Pinpoint the cell where the given text exists, returning its [x, y] midpoint coordinate. 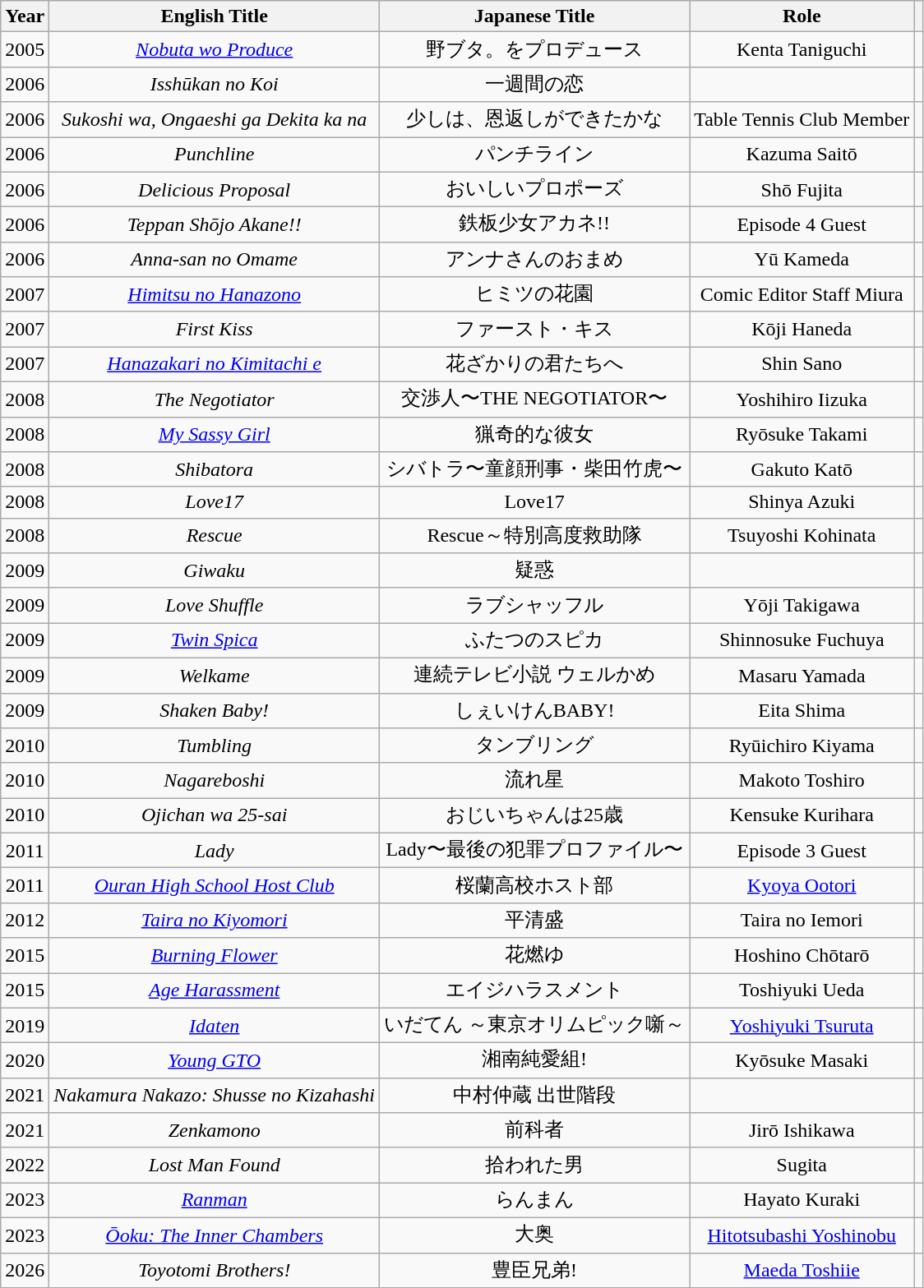
ヒミツの花園 [534, 294]
Yū Kameda [802, 260]
パンチライン [534, 155]
連続テレビ小説 ウェルかめ [534, 676]
Kensuke Kurihara [802, 815]
おいしいプロポーズ [534, 189]
タンブリング [534, 746]
Makoto Toshiro [802, 781]
Hitotsubashi Yoshinobu [802, 1235]
The Negotiator [215, 399]
Hayato Kuraki [802, 1200]
いだてん ～東京オリムピック噺～ [534, 1026]
平清盛 [534, 921]
Delicious Proposal [215, 189]
Lady〜最後の犯罪プロファイル〜 [534, 850]
Eita Shima [802, 710]
Welkame [215, 676]
Jirō Ishikawa [802, 1131]
Rescue～特別高度救助隊 [534, 536]
Role [802, 16]
Kenta Taniguchi [802, 49]
Nobuta wo Produce [215, 49]
Young GTO [215, 1060]
Kazuma Saitō [802, 155]
中村仲蔵 出世階段 [534, 1095]
Shin Sano [802, 365]
シバトラ〜童顔刑事・柴田竹虎〜 [534, 470]
おじいちゃんは25歳 [534, 815]
ラブシャッフル [534, 605]
Zenkamono [215, 1131]
Lady [215, 850]
Lost Man Found [215, 1166]
Hanazakari no Kimitachi e [215, 365]
Shibatora [215, 470]
Age Harassment [215, 991]
Teppan Shōjo Akane!! [215, 225]
Yōji Takigawa [802, 605]
Kōji Haneda [802, 329]
Gakuto Katō [802, 470]
Rescue [215, 536]
Punchline [215, 155]
Isshūkan no Koi [215, 84]
ふたつのスピカ [534, 641]
Taira no Kiyomori [215, 921]
エイジハラスメント [534, 991]
2026 [25, 1271]
Shaken Baby! [215, 710]
しぇいけんBABY! [534, 710]
Ouran High School Host Club [215, 886]
Kyoya Ootori [802, 886]
2012 [25, 921]
Tumbling [215, 746]
桜蘭高校ホスト部 [534, 886]
Comic Editor Staff Miura [802, 294]
English Title [215, 16]
Toshiyuki Ueda [802, 991]
Kyōsuke Masaki [802, 1060]
ファースト・キス [534, 329]
Hoshino Chōtarō [802, 955]
Shinya Azuki [802, 502]
2022 [25, 1166]
Table Tennis Club Member [802, 120]
Ryūichiro Kiyama [802, 746]
Nakamura Nakazo: Shusse no Kizahashi [215, 1095]
一週間の恋 [534, 84]
Tsuyoshi Kohinata [802, 536]
Shinnosuke Fuchuya [802, 641]
Taira no Iemori [802, 921]
流れ星 [534, 781]
2019 [25, 1026]
Yoshiyuki Tsuruta [802, 1026]
Ōoku: The Inner Chambers [215, 1235]
Episode 4 Guest [802, 225]
Giwaku [215, 570]
Ranman [215, 1200]
Love Shuffle [215, 605]
Masaru Yamada [802, 676]
First Kiss [215, 329]
Japanese Title [534, 16]
Yoshihiro Iizuka [802, 399]
Episode 3 Guest [802, 850]
Sukoshi wa, Ongaeshi ga Dekita ka na [215, 120]
Toyotomi Brothers! [215, 1271]
Burning Flower [215, 955]
My Sassy Girl [215, 434]
Twin Spica [215, 641]
らんまん [534, 1200]
湘南純愛組! [534, 1060]
アンナさんのおまめ [534, 260]
Maeda Toshiie [802, 1271]
野ブタ。をプロデュース [534, 49]
疑惑 [534, 570]
花ざかりの君たちへ [534, 365]
猟奇的な彼女 [534, 434]
少しは、恩返しができたかな [534, 120]
豊臣兄弟! [534, 1271]
Nagareboshi [215, 781]
Ryōsuke Takami [802, 434]
Year [25, 16]
前科者 [534, 1131]
Ojichan wa 25-sai [215, 815]
拾われた男 [534, 1166]
鉄板少女アカネ!! [534, 225]
Anna-san no Omame [215, 260]
2020 [25, 1060]
Himitsu no Hanazono [215, 294]
大奥 [534, 1235]
2005 [25, 49]
Sugita [802, 1166]
花燃ゆ [534, 955]
Shō Fujita [802, 189]
交渉人〜THE NEGOTIATOR〜 [534, 399]
Idaten [215, 1026]
